Scan for the cell matching the given text and deliver its (x, y) coordinate at center. 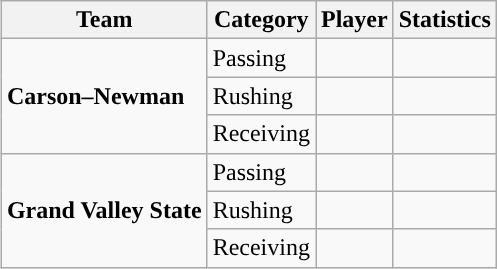
Team (104, 20)
Statistics (444, 20)
Category (261, 20)
Grand Valley State (104, 210)
Player (355, 20)
Carson–Newman (104, 96)
